Return the (x, y) coordinate for the center point of the cell that contains the specified text.  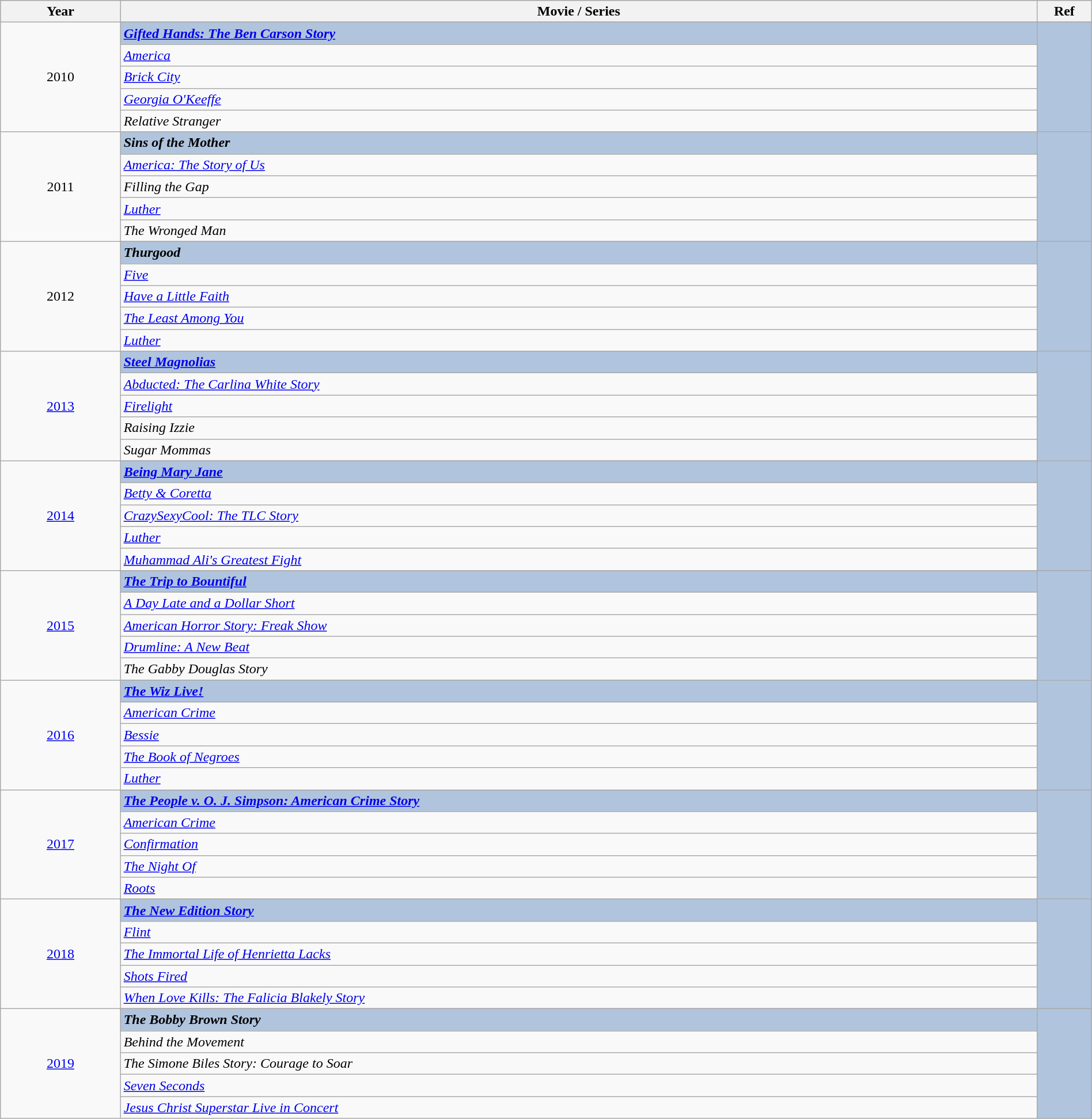
2015 (60, 625)
2018 (60, 954)
Roots (578, 888)
The New Edition Story (578, 910)
The Wiz Live! (578, 691)
The Simone Biles Story: Courage to Soar (578, 1064)
Flint (578, 932)
The Gabby Douglas Story (578, 669)
Being Mary Jane (578, 472)
2017 (60, 844)
2012 (60, 296)
The Least Among You (578, 318)
Gifted Hands: The Ben Carson Story (578, 33)
America (578, 55)
2016 (60, 735)
Thurgood (578, 252)
2010 (60, 77)
The Book of Negroes (578, 757)
Brick City (578, 77)
Drumline: A New Beat (578, 647)
The People v. O. J. Simpson: American Crime Story (578, 801)
Relative Stranger (578, 121)
2013 (60, 406)
Raising Izzie (578, 428)
The Trip to Bountiful (578, 581)
The Bobby Brown Story (578, 1020)
Year (60, 12)
Betty & Coretta (578, 494)
Abducted: The Carlina White Story (578, 384)
2014 (60, 515)
The Night Of (578, 866)
Jesus Christ Superstar Live in Concert (578, 1107)
Bessie (578, 735)
Sugar Mommas (578, 450)
Georgia O'Keeffe (578, 99)
American Horror Story: Freak Show (578, 625)
2011 (60, 187)
Movie / Series (578, 12)
2019 (60, 1064)
Shots Fired (578, 976)
Ref (1064, 12)
The Wronged Man (578, 230)
Behind the Movement (578, 1042)
Confirmation (578, 844)
Five (578, 275)
Muhammad Ali's Greatest Fight (578, 559)
The Immortal Life of Henrietta Lacks (578, 954)
Filling the Gap (578, 187)
A Day Late and a Dollar Short (578, 603)
Seven Seconds (578, 1086)
When Love Kills: The Falicia Blakely Story (578, 998)
America: The Story of Us (578, 165)
Firelight (578, 406)
Sins of the Mother (578, 143)
Steel Magnolias (578, 362)
Have a Little Faith (578, 297)
CrazySexyCool: The TLC Story (578, 515)
